For the text-containing cell, return its midpoint in (X, Y) coordinate format. 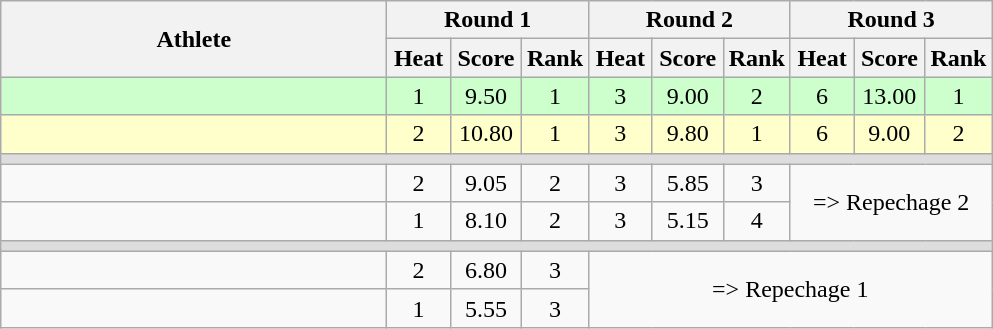
9.05 (486, 183)
Round 2 (690, 20)
5.55 (486, 308)
Athlete (194, 39)
=> Repechage 1 (790, 289)
13.00 (890, 96)
6.80 (486, 270)
4 (756, 221)
5.15 (688, 221)
9.50 (486, 96)
Round 1 (488, 20)
5.85 (688, 183)
Round 3 (891, 20)
=> Repechage 2 (891, 202)
9.80 (688, 134)
8.10 (486, 221)
10.80 (486, 134)
